Locate the cell with the specified text and output its [X, Y] center coordinate. 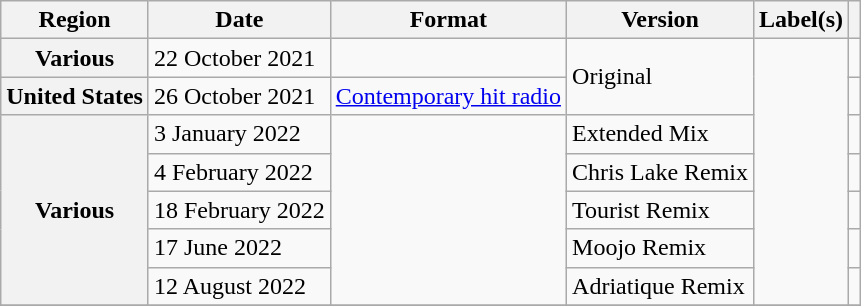
26 October 2021 [239, 96]
Date [239, 20]
Region [75, 20]
12 August 2022 [239, 286]
Label(s) [802, 20]
Contemporary hit radio [448, 96]
3 January 2022 [239, 134]
United States [75, 96]
22 October 2021 [239, 58]
Adriatique Remix [660, 286]
Original [660, 77]
Chris Lake Remix [660, 172]
Version [660, 20]
17 June 2022 [239, 248]
Format [448, 20]
4 February 2022 [239, 172]
Extended Mix [660, 134]
18 February 2022 [239, 210]
Moojo Remix [660, 248]
Tourist Remix [660, 210]
